Pinpoint the cell where the given text exists, returning its (x, y) midpoint coordinate. 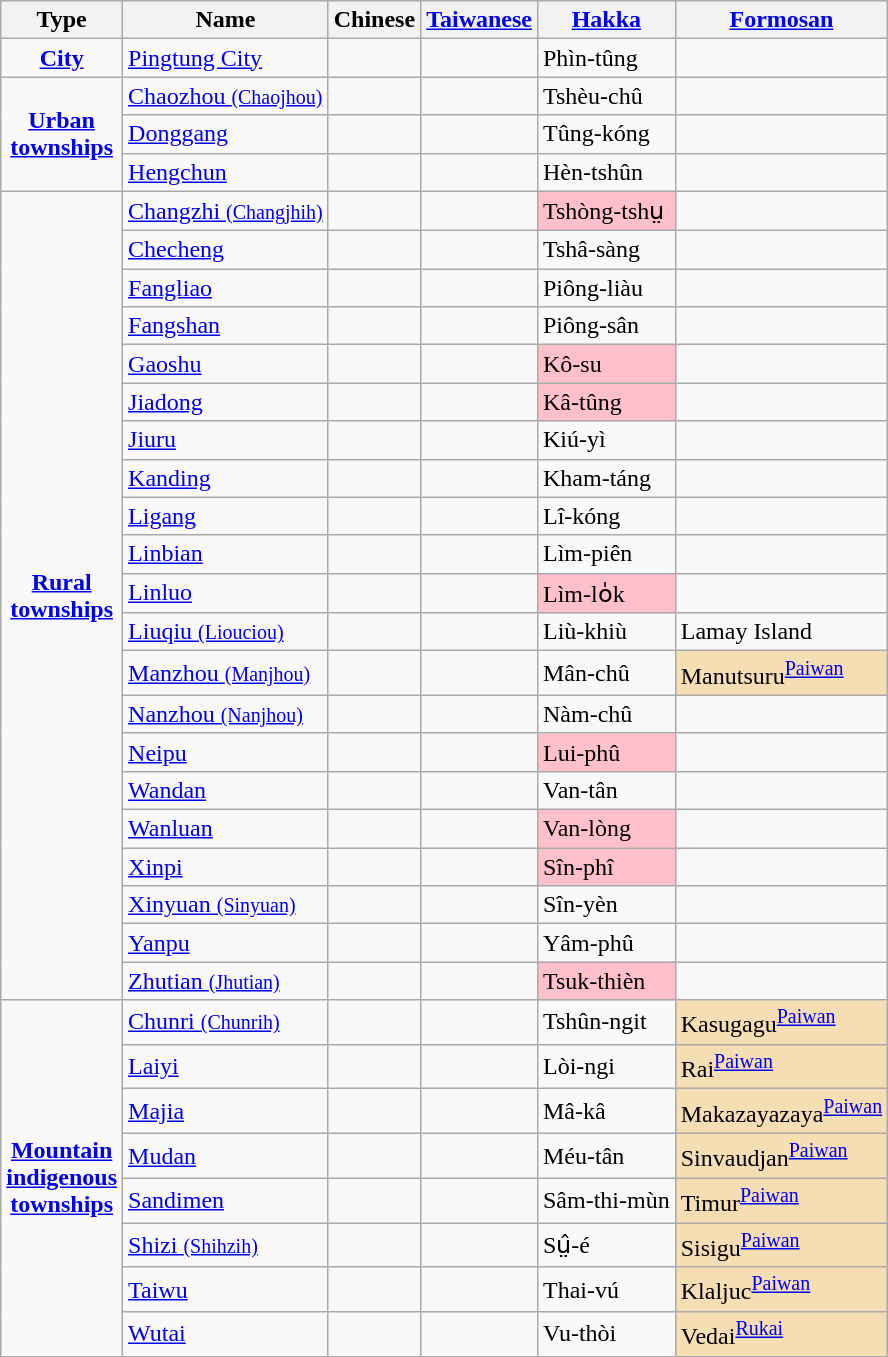
Phìn-tûng (606, 58)
RaiPaiwan (782, 1066)
Lamay Island (782, 632)
TimurPaiwan (782, 1200)
Formosan (782, 20)
City (62, 58)
VedaiRukai (782, 1334)
Ligang (226, 516)
Liuqiu (Liouciou) (226, 632)
Mudan (226, 1156)
Chaozhou (Chaojhou) (226, 96)
Kô-su (606, 364)
Linluo (226, 593)
Sîn-phî (606, 867)
Manzhou (Manjhou) (226, 674)
Xinyuan (Sinyuan) (226, 905)
Urbantownships (62, 134)
Wanluan (226, 829)
Shizi (Shihzih) (226, 1246)
Nanzhou (Nanjhou) (226, 714)
KasugaguPaiwan (782, 1022)
Type (62, 20)
Piông-liàu (606, 288)
Tshâ-sàng (606, 250)
Lìm-piên (606, 554)
Chunri (Chunrih) (226, 1022)
Majia (226, 1112)
Fangshan (226, 326)
Mân-chû (606, 674)
Sîn-yèn (606, 905)
Name (226, 20)
Hèn-tshûn (606, 172)
Tshòng-tshṳ (606, 211)
Piông-sân (606, 326)
Lòi-ngi (606, 1066)
Yâm-phû (606, 943)
Gaoshu (226, 364)
Tshûn-ngit (606, 1022)
Méu-tân (606, 1156)
Ruraltownships (62, 596)
Chinese (374, 20)
Sandimen (226, 1200)
Kiú-yì (606, 440)
Donggang (226, 134)
Vu-thòi (606, 1334)
Lìm-lo̍k (606, 593)
Fangliao (226, 288)
Neipu (226, 752)
SisiguPaiwan (782, 1246)
Taiwanese (480, 20)
Mâ-kâ (606, 1112)
Van-lòng (606, 829)
Nàm-chû (606, 714)
Yanpu (226, 943)
Mountainindigenoustownships (62, 1178)
Kham-táng (606, 478)
Jiuru (226, 440)
Liù-khiù (606, 632)
Pingtung City (226, 58)
SinvaudjanPaiwan (782, 1156)
Tshèu-chû (606, 96)
Van-tân (606, 790)
Wutai (226, 1334)
Lî-kóng (606, 516)
Hakka (606, 20)
KlaljucPaiwan (782, 1290)
Zhutian (Jhutian) (226, 981)
Sâm-thi-mùn (606, 1200)
Kanding (226, 478)
Laiyi (226, 1066)
Linbian (226, 554)
Tsuk-thièn (606, 981)
Changzhi (Changjhih) (226, 211)
Wandan (226, 790)
Jiadong (226, 402)
Kâ-tûng (606, 402)
Xinpi (226, 867)
ManutsuruPaiwan (782, 674)
Sṳ̂-é (606, 1246)
Thai-vú (606, 1290)
Hengchun (226, 172)
Tûng-kóng (606, 134)
Checheng (226, 250)
Taiwu (226, 1290)
Lui-phû (606, 752)
MakazayazayaPaiwan (782, 1112)
